Find where the given text appears and provide that cell's center as (X, Y) coordinate. 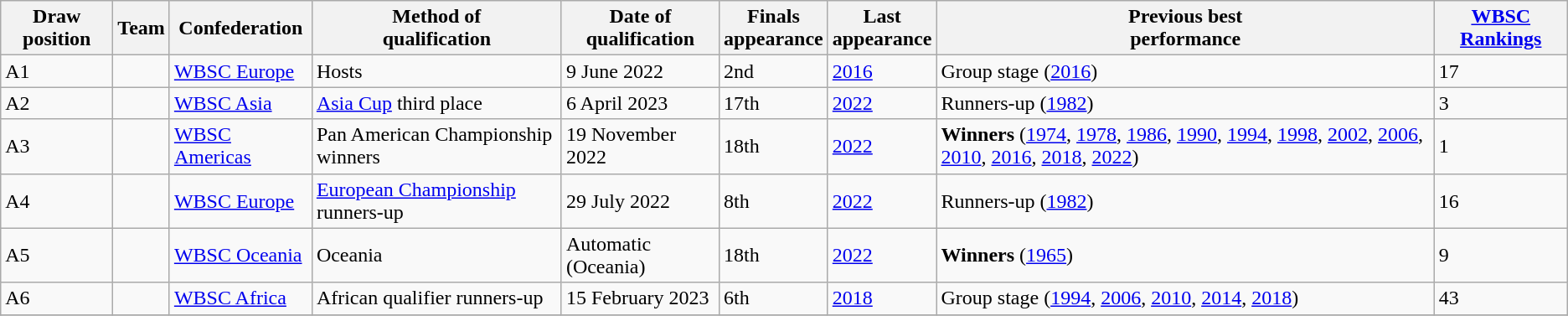
9 June 2022 (640, 71)
A2 (57, 103)
9 (1501, 255)
6th (774, 298)
Lastappearance (882, 28)
29 July 2022 (640, 201)
Method ofqualification (436, 28)
Confederation (240, 28)
2nd (774, 71)
1 (1501, 146)
A5 (57, 255)
43 (1501, 298)
African qualifier runners-up (436, 298)
Hosts (436, 71)
WBSC Rankings (1501, 28)
WBSC Asia (240, 103)
19 November 2022 (640, 146)
Automatic (Oceania) (640, 255)
WBSC Americas (240, 146)
6 April 2023 (640, 103)
A6 (57, 298)
A3 (57, 146)
Date ofqualification (640, 28)
WBSC Oceania (240, 255)
Winners (1965) (1185, 255)
2018 (882, 298)
Pan American Championship winners (436, 146)
17 (1501, 71)
Finalsappearance (774, 28)
17th (774, 103)
16 (1501, 201)
Asia Cup third place (436, 103)
8th (774, 201)
2016 (882, 71)
Draw position (57, 28)
Oceania (436, 255)
Group stage (2016) (1185, 71)
Winners (1974, 1978, 1986, 1990, 1994, 1998, 2002, 2006, 2010, 2016, 2018, 2022) (1185, 146)
A1 (57, 71)
Team (142, 28)
WBSC Africa (240, 298)
A4 (57, 201)
15 February 2023 (640, 298)
Group stage (1994, 2006, 2010, 2014, 2018) (1185, 298)
European Championship runners-up (436, 201)
Previous bestperformance (1185, 28)
3 (1501, 103)
